Return [X, Y] of the center of cell containing provided text 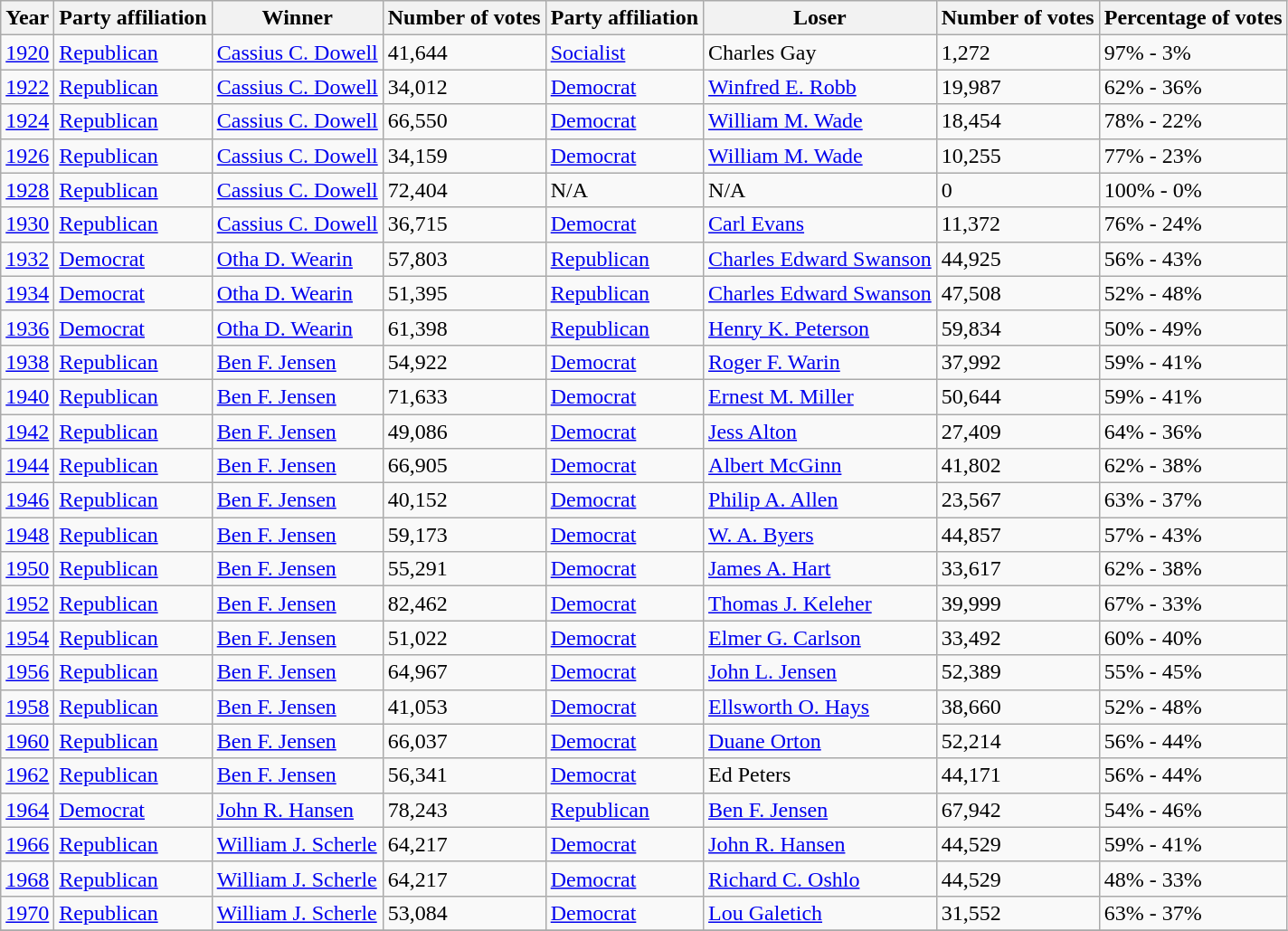
31,552 [1018, 913]
41,053 [464, 707]
Jess Alton [820, 432]
1946 [27, 500]
W. A. Byers [820, 535]
47,508 [1018, 293]
1942 [27, 432]
34,159 [464, 156]
1934 [27, 293]
1930 [27, 224]
48% - 33% [1193, 879]
Carl Evans [820, 224]
44,925 [1018, 259]
Roger F. Warin [820, 362]
34,012 [464, 87]
1970 [27, 913]
Percentage of votes [1193, 18]
67,942 [1018, 810]
1952 [27, 603]
62% - 36% [1193, 87]
33,492 [1018, 638]
36,715 [464, 224]
James A. Hart [820, 569]
Ed Peters [820, 775]
51,022 [464, 638]
Ernest M. Miller [820, 396]
67% - 33% [1193, 603]
1936 [27, 328]
38,660 [1018, 707]
1938 [27, 362]
Socialist [624, 52]
60% - 40% [1193, 638]
1966 [27, 844]
1932 [27, 259]
59,173 [464, 535]
Loser [820, 18]
1964 [27, 810]
56% - 43% [1193, 259]
61,398 [464, 328]
1920 [27, 52]
50% - 49% [1193, 328]
44,857 [1018, 535]
57% - 43% [1193, 535]
82,462 [464, 603]
78,243 [464, 810]
57,803 [464, 259]
100% - 0% [1193, 190]
1968 [27, 879]
Richard C. Oshlo [820, 879]
77% - 23% [1193, 156]
19,987 [1018, 87]
40,152 [464, 500]
66,037 [464, 741]
1954 [27, 638]
10,255 [1018, 156]
1922 [27, 87]
23,567 [1018, 500]
44,171 [1018, 775]
27,409 [1018, 432]
Year [27, 18]
John L. Jensen [820, 672]
72,404 [464, 190]
56,341 [464, 775]
Albert McGinn [820, 466]
64,967 [464, 672]
1924 [27, 121]
0 [1018, 190]
53,084 [464, 913]
1948 [27, 535]
Henry K. Peterson [820, 328]
52,214 [1018, 741]
1960 [27, 741]
76% - 24% [1193, 224]
Philip A. Allen [820, 500]
1956 [27, 672]
52,389 [1018, 672]
97% - 3% [1193, 52]
Lou Galetich [820, 913]
41,802 [1018, 466]
49,086 [464, 432]
41,644 [464, 52]
1,272 [1018, 52]
1944 [27, 466]
1928 [27, 190]
1940 [27, 396]
1958 [27, 707]
54,922 [464, 362]
Ellsworth O. Hays [820, 707]
55% - 45% [1193, 672]
Duane Orton [820, 741]
11,372 [1018, 224]
39,999 [1018, 603]
37,992 [1018, 362]
59,834 [1018, 328]
18,454 [1018, 121]
64% - 36% [1193, 432]
71,633 [464, 396]
78% - 22% [1193, 121]
1926 [27, 156]
55,291 [464, 569]
33,617 [1018, 569]
50,644 [1018, 396]
54% - 46% [1193, 810]
Winner [297, 18]
Winfred E. Robb [820, 87]
Thomas J. Keleher [820, 603]
66,905 [464, 466]
Elmer G. Carlson [820, 638]
51,395 [464, 293]
Charles Gay [820, 52]
66,550 [464, 121]
1950 [27, 569]
1962 [27, 775]
